Find where the given text appears and provide that cell's center as [X, Y] coordinate. 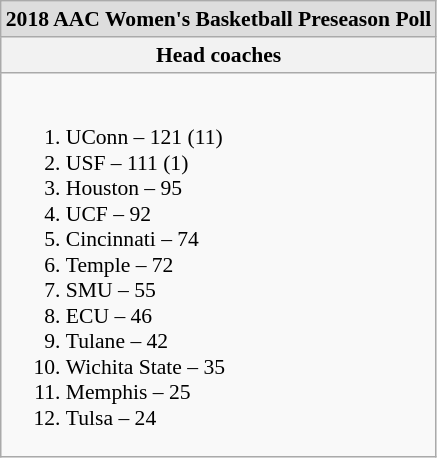
Head coaches [219, 55]
UConn – 121 (11)USF – 111 (1)Houston – 95UCF – 92Cincinnati – 74Temple – 72SMU – 55ECU – 46Tulane – 42Wichita State – 35Memphis – 25Tulsa – 24 [219, 264]
2018 AAC Women's Basketball Preseason Poll [219, 19]
